Extract the (X, Y) coordinate from the center of the cell holding the provided text.  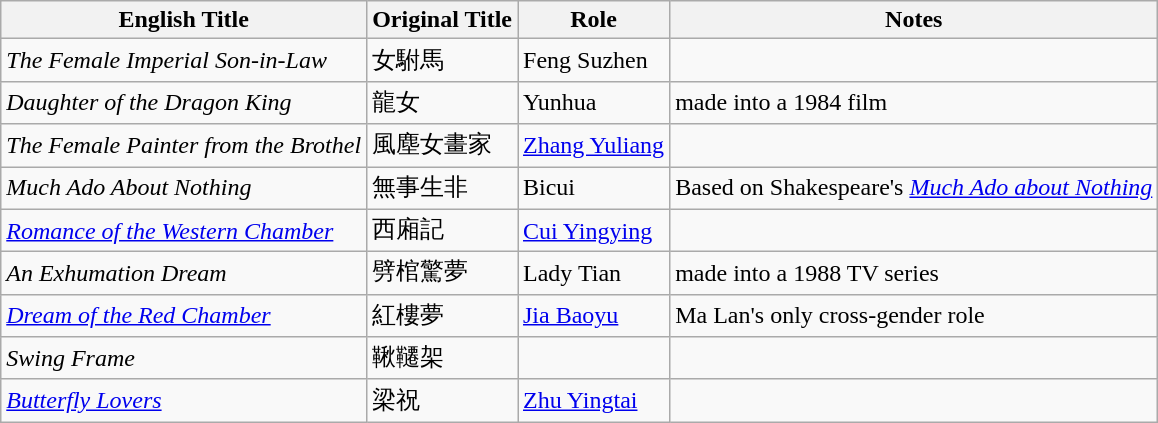
made into a 1984 film (914, 102)
Swing Frame (184, 358)
English Title (184, 20)
Butterfly Lovers (184, 400)
Cui Yingying (594, 230)
Bicui (594, 188)
Much Ado About Nothing (184, 188)
The Female Imperial Son-in-Law (184, 60)
Zhu Yingtai (594, 400)
Daughter of the Dragon King (184, 102)
Romance of the Western Chamber (184, 230)
Based on Shakespeare's Much Ado about Nothing (914, 188)
劈棺驚夢 (442, 274)
女駙馬 (442, 60)
Ma Lan's only cross-gender role (914, 316)
鞦韆架 (442, 358)
Jia Baoyu (594, 316)
西廂記 (442, 230)
made into a 1988 TV series (914, 274)
梁祝 (442, 400)
Lady Tian (594, 274)
Dream of the Red Chamber (184, 316)
無事生非 (442, 188)
風塵女畫家 (442, 146)
The Female Painter from the Brothel (184, 146)
Feng Suzhen (594, 60)
Notes (914, 20)
Zhang Yuliang (594, 146)
紅樓夢 (442, 316)
龍女 (442, 102)
Role (594, 20)
Original Title (442, 20)
Yunhua (594, 102)
An Exhumation Dream (184, 274)
